Determine the (x, y) coordinate at the center of the cell enclosing the given text.  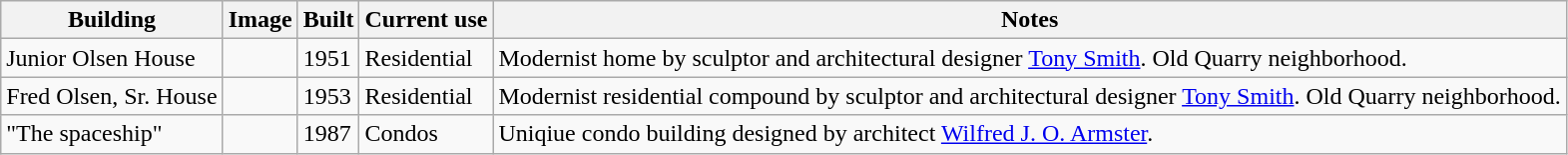
Condos (426, 134)
Modernist home by sculptor and architectural designer Tony Smith. Old Quarry neighborhood. (1030, 58)
Built (328, 20)
Fred Olsen, Sr. House (112, 96)
"The spaceship" (112, 134)
Notes (1030, 20)
Uniqiue condo building designed by architect Wilfred J. O. Armster. (1030, 134)
1987 (328, 134)
1951 (328, 58)
Building (112, 20)
Current use (426, 20)
Modernist residential compound by sculptor and architectural designer Tony Smith. Old Quarry neighborhood. (1030, 96)
1953 (328, 96)
Junior Olsen House (112, 58)
Image (260, 20)
